Detect which cell encompasses the target text, then output its (X, Y) center coordinate. 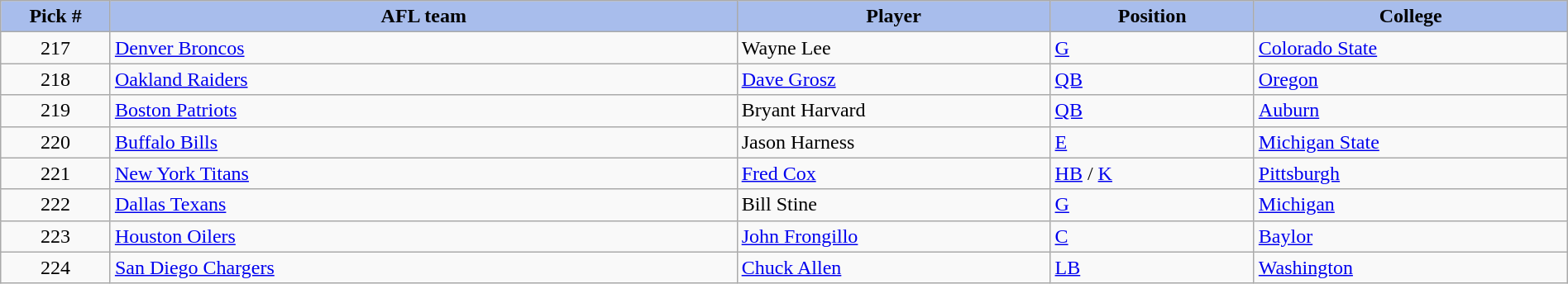
Jason Harness (893, 142)
College (1411, 17)
Fred Cox (893, 173)
Dallas Texans (423, 205)
223 (56, 236)
Michigan (1411, 205)
Position (1152, 17)
Colorado State (1411, 48)
AFL team (423, 17)
222 (56, 205)
218 (56, 79)
Pick # (56, 17)
Michigan State (1411, 142)
Buffalo Bills (423, 142)
Dave Grosz (893, 79)
Oregon (1411, 79)
Player (893, 17)
221 (56, 173)
C (1152, 236)
Washington (1411, 267)
Bryant Harvard (893, 111)
Chuck Allen (893, 267)
Auburn (1411, 111)
Pittsburgh (1411, 173)
Oakland Raiders (423, 79)
San Diego Chargers (423, 267)
Wayne Lee (893, 48)
New York Titans (423, 173)
E (1152, 142)
219 (56, 111)
Denver Broncos (423, 48)
John Frongillo (893, 236)
Boston Patriots (423, 111)
Baylor (1411, 236)
224 (56, 267)
Bill Stine (893, 205)
HB / K (1152, 173)
LB (1152, 267)
220 (56, 142)
Houston Oilers (423, 236)
217 (56, 48)
